Return [x, y] of the center of cell containing provided text 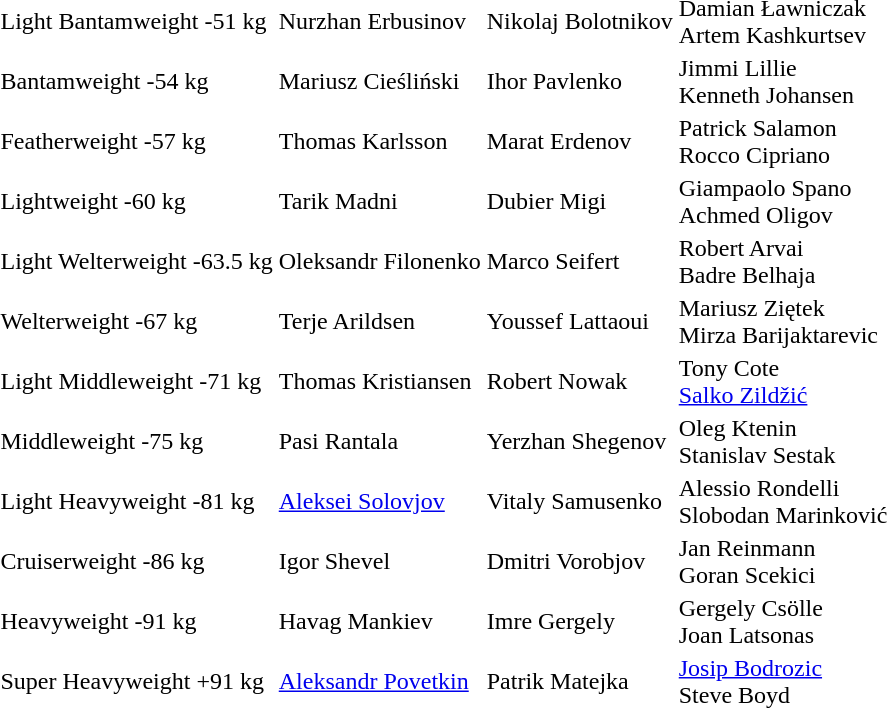
Terje Arildsen [380, 322]
Imre Gergely [580, 622]
Tarik Madni [380, 202]
Vitaly Samusenko [580, 502]
Yerzhan Shegenov [580, 442]
Thomas Kristiansen [380, 382]
Marat Erdenov [580, 142]
Pasi Rantala [380, 442]
Dmitri Vorobjov [580, 562]
Igor Shevel [380, 562]
Havag Mankiev [380, 622]
Mariusz Cieśliński [380, 82]
Oleksandr Filonenko [380, 262]
Dubier Migi [580, 202]
Thomas Karlsson [380, 142]
Ihor Pavlenko [580, 82]
Youssef Lattaoui [580, 322]
Aleksei Solovjov [380, 502]
Marco Seifert [580, 262]
Robert Nowak [580, 382]
